Search for the cell housing the specified text and yield its (x, y) center coordinate. 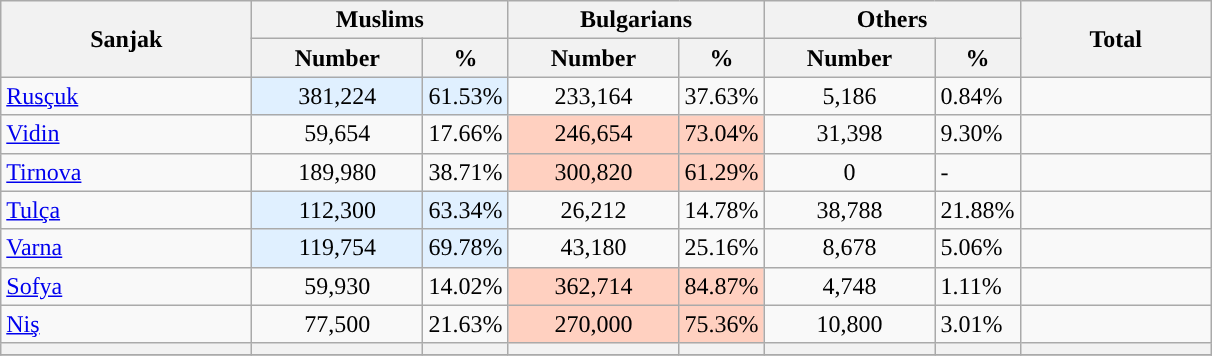
0 (850, 172)
59,654 (338, 134)
21.63% (466, 324)
59,930 (338, 286)
- (978, 172)
43,180 (594, 248)
Total (1116, 39)
Sanjak (126, 39)
112,300 (338, 210)
84.87% (722, 286)
119,754 (338, 248)
Varna (126, 248)
Sofya (126, 286)
362,714 (594, 286)
75.36% (722, 324)
0.84% (978, 96)
26,212 (594, 210)
246,654 (594, 134)
25.16% (722, 248)
61.29% (722, 172)
Bulgarians (636, 20)
4,748 (850, 286)
77,500 (338, 324)
10,800 (850, 324)
189,980 (338, 172)
21.88% (978, 210)
Muslims (380, 20)
38.71% (466, 172)
5.06% (978, 248)
381,224 (338, 96)
63.34% (466, 210)
233,164 (594, 96)
1.11% (978, 286)
73.04% (722, 134)
38,788 (850, 210)
37.63% (722, 96)
270,000 (594, 324)
Others (892, 20)
9.30% (978, 134)
8,678 (850, 248)
14.02% (466, 286)
5,186 (850, 96)
Tirnova (126, 172)
Rusçuk (126, 96)
14.78% (722, 210)
31,398 (850, 134)
69.78% (466, 248)
3.01% (978, 324)
Niş (126, 324)
61.53% (466, 96)
17.66% (466, 134)
300,820 (594, 172)
Tulça (126, 210)
Vidin (126, 134)
